Locate the cell with the specified text and output its (X, Y) center coordinate. 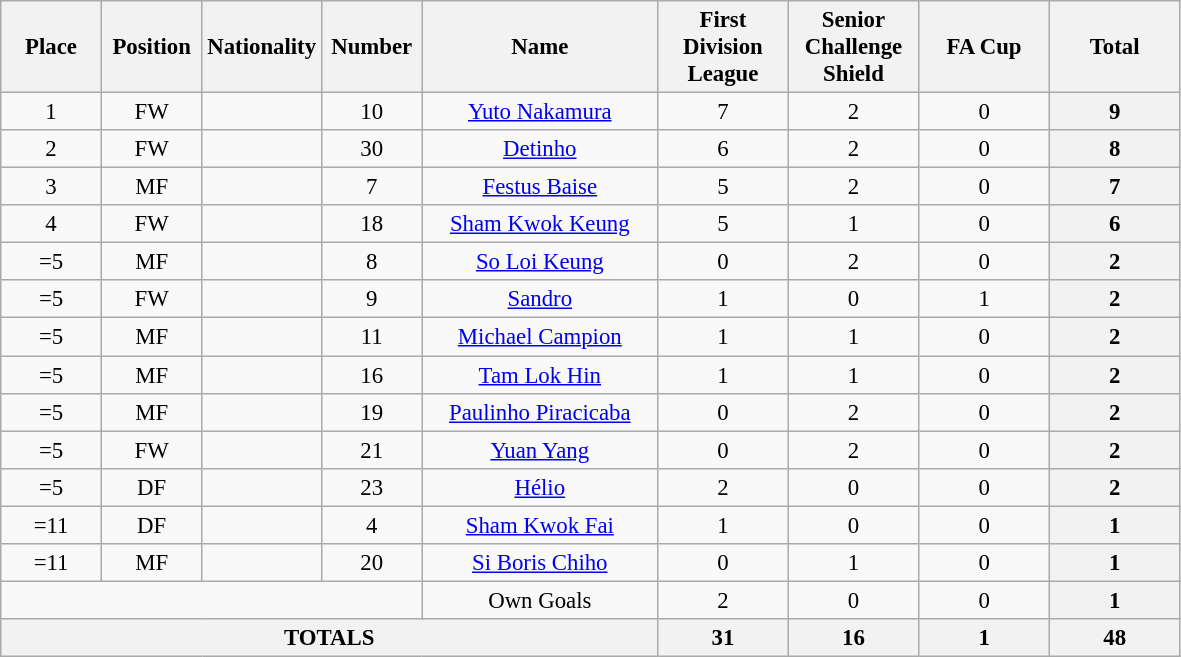
Si Boris Chiho (540, 563)
TOTALS (330, 638)
Position (152, 47)
Total (1114, 47)
18 (372, 224)
Sham Kwok Keung (540, 224)
FA Cup (984, 47)
Own Goals (540, 600)
Paulinho Piracicaba (540, 412)
Sham Kwok Fai (540, 525)
Festus Baise (540, 187)
Tam Lok Hin (540, 375)
Hélio (540, 487)
31 (724, 638)
Name (540, 47)
20 (372, 563)
Number (372, 47)
Detinho (540, 149)
21 (372, 450)
30 (372, 149)
Nationality (262, 47)
First Division League (724, 47)
3 (52, 187)
Sandro (540, 299)
Yuan Yang (540, 450)
Senior Challenge Shield (854, 47)
23 (372, 487)
So Loi Keung (540, 262)
10 (372, 112)
Yuto Nakamura (540, 112)
Michael Campion (540, 337)
48 (1114, 638)
11 (372, 337)
Place (52, 47)
19 (372, 412)
